Extract the (X, Y) coordinate from the center of the cell holding the provided text.  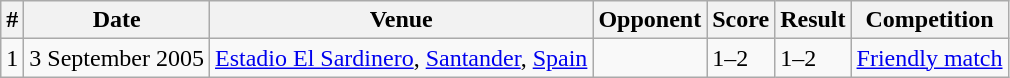
Friendly match (930, 58)
Opponent (650, 20)
1 (12, 58)
Competition (930, 20)
Score (741, 20)
Venue (402, 20)
Date (117, 20)
Result (813, 20)
3 September 2005 (117, 58)
Estadio El Sardinero, Santander, Spain (402, 58)
# (12, 20)
